Provide the [x, y] coordinate of the cell's center where the given text is located.  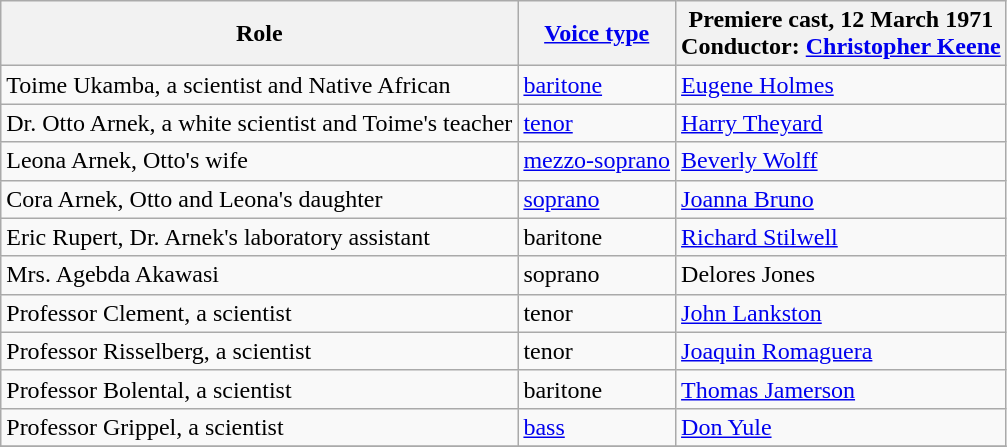
Eugene Holmes [842, 85]
Joaquin Romaguera [842, 351]
Leona Arnek, Otto's wife [260, 161]
Mrs. Agebda Akawasi [260, 275]
Cora Arnek, Otto and Leona's daughter [260, 199]
Beverly Wolff [842, 161]
Premiere cast, 12 March 1971Conductor: Christopher Keene [842, 34]
Don Yule [842, 427]
Professor Grippel, a scientist [260, 427]
Professor Bolental, a scientist [260, 389]
Eric Rupert, Dr. Arnek's laboratory assistant [260, 237]
Dr. Otto Arnek, a white scientist and Toime's teacher [260, 123]
Professor Risselberg, a scientist [260, 351]
Thomas Jamerson [842, 389]
Joanna Bruno [842, 199]
Harry Theyard [842, 123]
Richard Stilwell [842, 237]
Toime Ukamba, a scientist and Native African [260, 85]
Role [260, 34]
Voice type [597, 34]
Delores Jones [842, 275]
mezzo-soprano [597, 161]
bass [597, 427]
Professor Clement, a scientist [260, 313]
John Lankston [842, 313]
